Return (X, Y) of the center of cell containing provided text 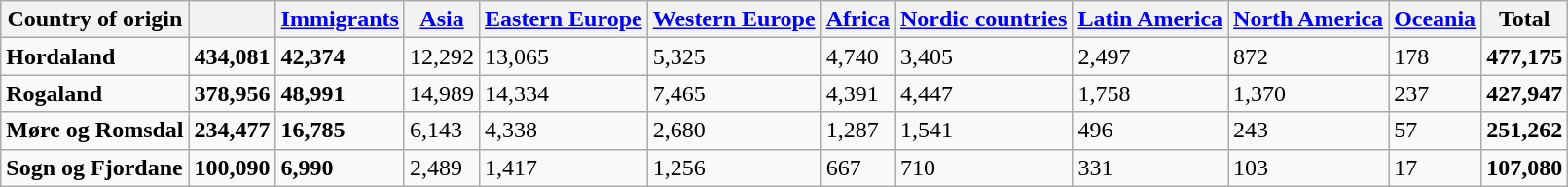
1,370 (1308, 93)
Oceania (1435, 19)
496 (1150, 131)
872 (1308, 56)
107,080 (1524, 168)
13,065 (565, 56)
4,391 (857, 93)
667 (857, 168)
237 (1435, 93)
434,081 (232, 56)
Hordaland (95, 56)
Asia (442, 19)
100,090 (232, 168)
Total (1524, 19)
Møre og Romsdal (95, 131)
Sogn og Fjordane (95, 168)
57 (1435, 131)
103 (1308, 168)
Immigrants (340, 19)
12,292 (442, 56)
Latin America (1150, 19)
2,497 (1150, 56)
1,417 (565, 168)
16,785 (340, 131)
1,758 (1150, 93)
Africa (857, 19)
2,680 (734, 131)
17 (1435, 168)
4,740 (857, 56)
Western Europe (734, 19)
North America (1308, 19)
234,477 (232, 131)
331 (1150, 168)
Eastern Europe (565, 19)
6,143 (442, 131)
4,447 (984, 93)
5,325 (734, 56)
1,541 (984, 131)
378,956 (232, 93)
7,465 (734, 93)
243 (1308, 131)
178 (1435, 56)
251,262 (1524, 131)
14,334 (565, 93)
1,287 (857, 131)
48,991 (340, 93)
3,405 (984, 56)
427,947 (1524, 93)
2,489 (442, 168)
Country of origin (95, 19)
477,175 (1524, 56)
6,990 (340, 168)
14,989 (442, 93)
1,256 (734, 168)
Rogaland (95, 93)
42,374 (340, 56)
Nordic countries (984, 19)
4,338 (565, 131)
710 (984, 168)
